Capture the cell that displays the provided text and extract its (x, y) central coordinate. 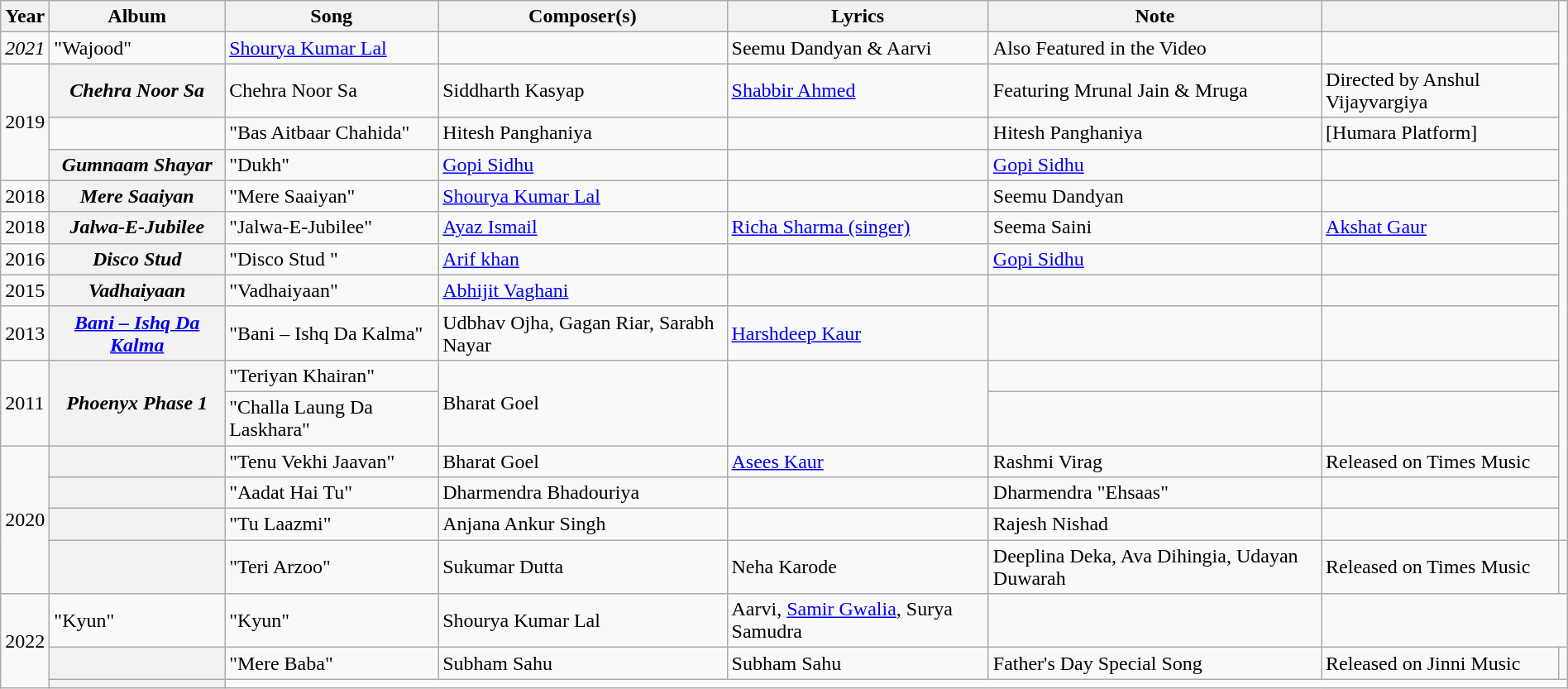
2021 (25, 48)
Rajesh Nishad (1154, 524)
Seemu Dandyan (1154, 196)
Phoenyx Phase 1 (137, 402)
Udbhav Ojha, Gagan Riar, Sarabh Nayar (582, 333)
Note (1154, 17)
"Mere Baba" (332, 663)
"Tenu Vekhi Jaavan" (332, 461)
"Disco Stud " (332, 259)
"Jalwa-E-Jubilee" (332, 227)
Lyrics (858, 17)
Ayaz Ismail (582, 227)
2020 (25, 519)
Neha Karode (858, 567)
Arif khan (582, 259)
Akshat Gaur (1441, 227)
Siddharth Kasyap (582, 91)
"Bani – Ishq Da Kalma" (332, 333)
Bani – Ishq Da Kalma (137, 333)
Album (137, 17)
Vadhaiyaan (137, 290)
2011 (25, 402)
2019 (25, 122)
2013 (25, 333)
[Humara Platform] (1441, 133)
Dharmendra Bhadouriya (582, 493)
"Aadat Hai Tu" (332, 493)
Seemu Dandyan & Aarvi (858, 48)
Directed by Anshul Vijayvargiya (1441, 91)
"Tu Laazmi" (332, 524)
Released on Jinni Music (1441, 663)
Father's Day Special Song (1154, 663)
Disco Stud (137, 259)
Jalwa-E-Jubilee (137, 227)
Anjana Ankur Singh (582, 524)
"Teri Arzoo" (332, 567)
"Dukh" (332, 165)
Composer(s) (582, 17)
"Mere Saaiyan" (332, 196)
Shabbir Ahmed (858, 91)
Featuring Mrunal Jain & Mruga (1154, 91)
2016 (25, 259)
Gumnaam Shayar (137, 165)
Asees Kaur (858, 461)
Aarvi, Samir Gwalia, Surya Samudra (858, 620)
"Vadhaiyaan" (332, 290)
"Wajood" (137, 48)
Seema Saini (1154, 227)
Sukumar Dutta (582, 567)
"Challa Laung Da Laskhara" (332, 419)
Song (332, 17)
2015 (25, 290)
Dharmendra "Ehsaas" (1154, 493)
Mere Saaiyan (137, 196)
Harshdeep Kaur (858, 333)
"Bas Aitbaar Chahida" (332, 133)
Also Featured in the Video (1154, 48)
Richa Sharma (singer) (858, 227)
"Teriyan Khairan" (332, 376)
Abhijit Vaghani (582, 290)
Rashmi Virag (1154, 461)
Year (25, 17)
2022 (25, 641)
Deeplina Deka, Ava Dihingia, Udayan Duwarah (1154, 567)
